Detect which cell encompasses the target text, then output its [x, y] center coordinate. 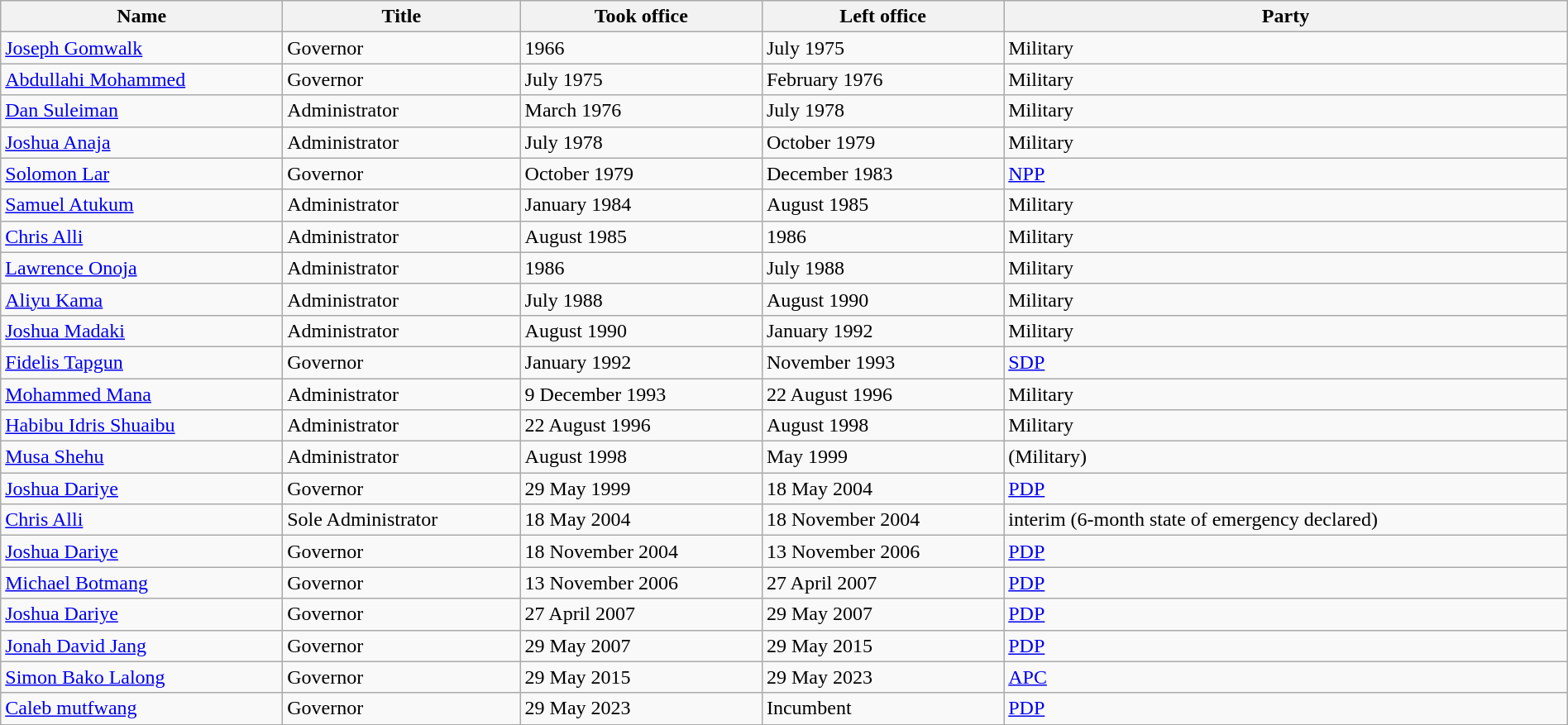
Habibu Idris Shuaibu [142, 426]
Samuel Atukum [142, 205]
Joshua Madaki [142, 331]
March 1976 [641, 111]
Mohammed Mana [142, 394]
Title [402, 17]
interim (6-month state of emergency declared) [1286, 520]
Left office [882, 17]
29 May 1999 [641, 489]
NPP [1286, 174]
February 1976 [882, 79]
Party [1286, 17]
December 1983 [882, 174]
9 December 1993 [641, 394]
Musa Shehu [142, 457]
Name [142, 17]
Joshua Anaja [142, 142]
Abdullahi Mohammed [142, 79]
January 1984 [641, 205]
Michael Botmang [142, 583]
Dan Suleiman [142, 111]
(Military) [1286, 457]
Sole Administrator [402, 520]
Took office [641, 17]
1966 [641, 48]
Fidelis Tapgun [142, 362]
APC [1286, 677]
Lawrence Onoja [142, 268]
Caleb mutfwang [142, 708]
Joseph Gomwalk [142, 48]
November 1993 [882, 362]
Jonah David Jang [142, 646]
Aliyu Kama [142, 299]
Solomon Lar [142, 174]
Simon Bako Lalong [142, 677]
SDP [1286, 362]
May 1999 [882, 457]
Incumbent [882, 708]
